Output the [x, y] coordinate of the center of the cell containing the given text.  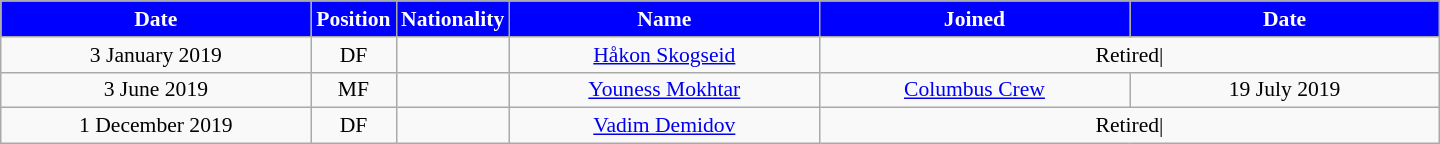
Håkon Skogseid [664, 55]
19 July 2019 [1285, 90]
MF [354, 90]
Position [354, 19]
Columbus Crew [974, 90]
Vadim Demidov [664, 126]
3 June 2019 [156, 90]
Joined [974, 19]
1 December 2019 [156, 126]
Name [664, 19]
3 January 2019 [156, 55]
Youness Mokhtar [664, 90]
Nationality [452, 19]
